Provide the [X, Y] coordinate of the cell's center where the given text is located.  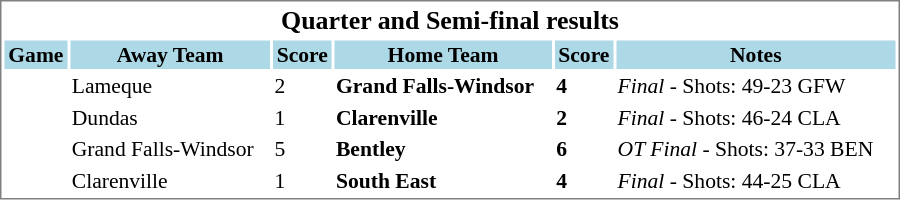
5 [302, 149]
Away Team [170, 54]
Final - Shots: 49-23 GFW [756, 86]
Final - Shots: 46-24 CLA [756, 118]
Game [36, 54]
Quarter and Semi-final results [450, 20]
Dundas [170, 118]
Bentley [442, 149]
Lameque [170, 86]
OT Final - Shots: 37-33 BEN [756, 149]
South East [442, 180]
Final - Shots: 44-25 CLA [756, 180]
Home Team [442, 54]
Notes [756, 54]
6 [584, 149]
